Capture the cell that displays the provided text and extract its (x, y) central coordinate. 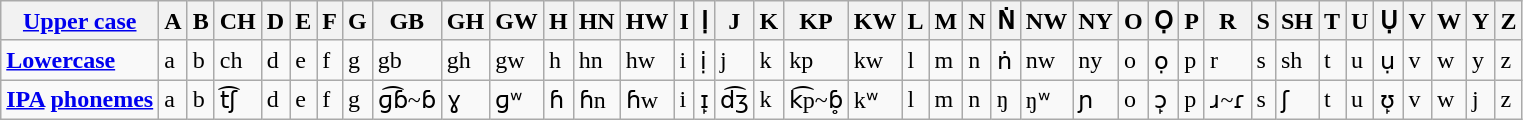
I (684, 21)
hn (596, 60)
J (734, 21)
W (1448, 21)
L (916, 21)
ɲ (1096, 100)
Z (1508, 21)
Y (1481, 21)
ɹ~ɾ (1228, 100)
kp (816, 60)
N (977, 21)
d͡ʒ (734, 100)
nw (1046, 60)
U (1360, 21)
G (357, 21)
R (1228, 21)
K (769, 21)
sh (1296, 60)
NY (1096, 21)
ʃ (1296, 100)
F (330, 21)
GB (406, 21)
ʊ̙ (1388, 100)
M (946, 21)
SH (1296, 21)
ɡʷ (517, 100)
ɦn (596, 100)
ŋ (1006, 100)
Lowercase (80, 60)
ṅ (1006, 60)
T (1332, 21)
ɔ̙ (1164, 100)
hw (647, 60)
k͡p~ɓ̥ (816, 100)
kw (875, 60)
h (558, 60)
ch (238, 60)
ɪ̙ (704, 100)
Upper case (80, 21)
IPA phonemes (80, 100)
V (1417, 21)
H (558, 21)
ny (1096, 60)
O (1133, 21)
NW (1046, 21)
E (304, 21)
ŋʷ (1046, 100)
Ụ (1388, 21)
t͡ʃ (238, 100)
KW (875, 21)
KP (816, 21)
kʷ (875, 100)
y (1481, 60)
ọ (1164, 60)
D (275, 21)
Ị (704, 21)
S (1263, 21)
gw (517, 60)
CH (238, 21)
r (1228, 60)
P (1192, 21)
gh (465, 60)
GH (465, 21)
ị (704, 60)
HN (596, 21)
ụ (1388, 60)
ɣ (465, 100)
ɦ (558, 100)
A (173, 21)
B (200, 21)
Ọ (1164, 21)
ɦw (647, 100)
GW (517, 21)
HW (647, 21)
Ṅ (1006, 21)
gb (406, 60)
ɡ͡ɓ~ɓ (406, 100)
